Detect which cell encompasses the target text, then output its [x, y] center coordinate. 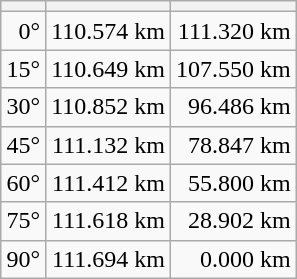
111.320 km [234, 31]
60° [24, 183]
111.412 km [108, 183]
0° [24, 31]
28.902 km [234, 221]
110.649 km [108, 69]
78.847 km [234, 145]
110.574 km [108, 31]
90° [24, 259]
15° [24, 69]
30° [24, 107]
110.852 km [108, 107]
111.694 km [108, 259]
111.132 km [108, 145]
111.618 km [108, 221]
107.550 km [234, 69]
96.486 km [234, 107]
45° [24, 145]
55.800 km [234, 183]
0.000 km [234, 259]
75° [24, 221]
